Output the [X, Y] coordinate of the center of the cell containing the given text.  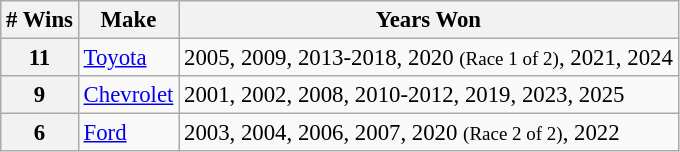
2005, 2009, 2013-2018, 2020 (Race 1 of 2), 2021, 2024 [428, 58]
9 [40, 95]
Make [128, 20]
6 [40, 133]
Ford [128, 133]
11 [40, 58]
2003, 2004, 2006, 2007, 2020 (Race 2 of 2), 2022 [428, 133]
Chevrolet [128, 95]
Toyota [128, 58]
# Wins [40, 20]
2001, 2002, 2008, 2010-2012, 2019, 2023, 2025 [428, 95]
Years Won [428, 20]
